Search for the cell housing the specified text and yield its (x, y) center coordinate. 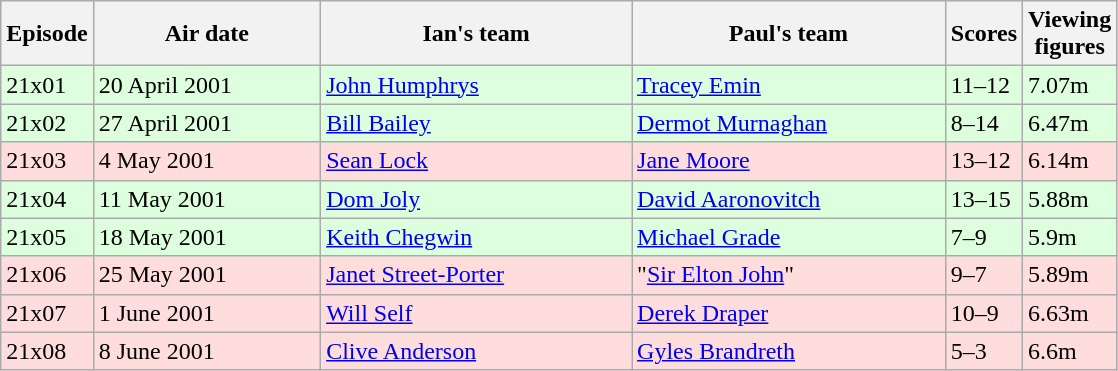
27 April 2001 (206, 123)
6.14m (1070, 161)
20 April 2001 (206, 85)
Paul's team (789, 34)
9–7 (984, 275)
5.9m (1070, 237)
"Sir Elton John" (789, 275)
21x05 (47, 237)
Jane Moore (789, 161)
21x08 (47, 351)
25 May 2001 (206, 275)
Derek Draper (789, 313)
Dom Joly (476, 199)
11 May 2001 (206, 199)
Dermot Murnaghan (789, 123)
1 June 2001 (206, 313)
21x07 (47, 313)
11–12 (984, 85)
Janet Street-Porter (476, 275)
21x03 (47, 161)
Air date (206, 34)
5.88m (1070, 199)
Sean Lock (476, 161)
6.6m (1070, 351)
Gyles Brandreth (789, 351)
13–12 (984, 161)
8 June 2001 (206, 351)
Episode (47, 34)
7–9 (984, 237)
21x02 (47, 123)
8–14 (984, 123)
Bill Bailey (476, 123)
Clive Anderson (476, 351)
5–3 (984, 351)
John Humphrys (476, 85)
Tracey Emin (789, 85)
13–15 (984, 199)
Will Self (476, 313)
Viewing figures (1070, 34)
18 May 2001 (206, 237)
7.07m (1070, 85)
Scores (984, 34)
4 May 2001 (206, 161)
Michael Grade (789, 237)
21x01 (47, 85)
10–9 (984, 313)
5.89m (1070, 275)
21x06 (47, 275)
6.63m (1070, 313)
David Aaronovitch (789, 199)
Keith Chegwin (476, 237)
6.47m (1070, 123)
Ian's team (476, 34)
21x04 (47, 199)
